Find where the given text appears and provide that cell's center as [X, Y] coordinate. 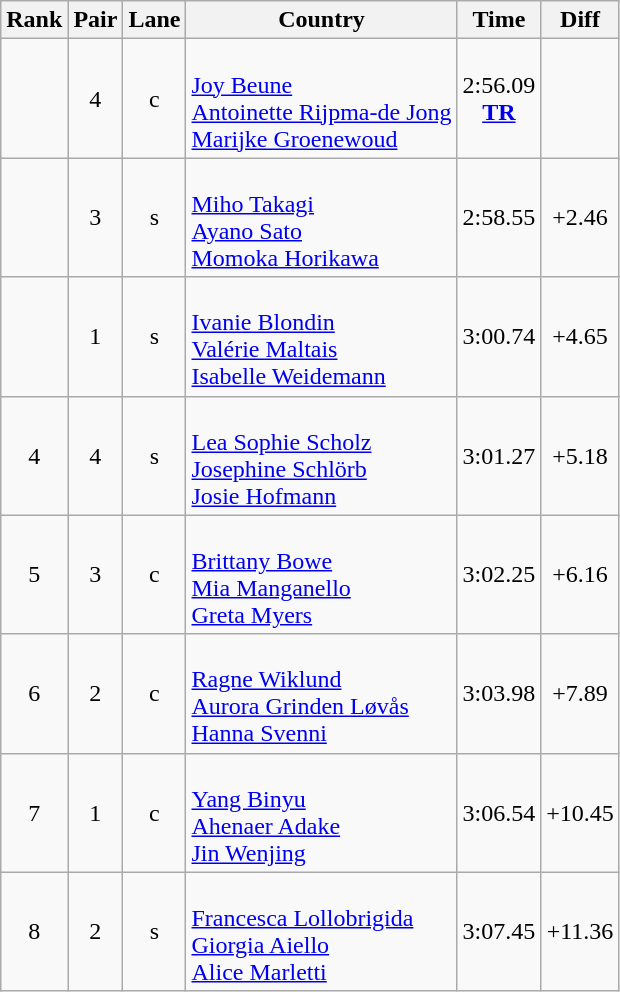
Joy BeuneAntoinette Rijpma-de JongMarijke Groenewoud [322, 98]
+7.89 [580, 694]
Francesca LollobrigidaGiorgia AielloAlice Marletti [322, 932]
+2.46 [580, 218]
Pair [96, 20]
3:03.98 [499, 694]
3:00.74 [499, 336]
Diff [580, 20]
Brittany BoweMia ManganelloGreta Myers [322, 574]
3:01.27 [499, 456]
Rank [34, 20]
Yang BinyuAhenaer AdakeJin Wenjing [322, 812]
Lane [154, 20]
3:07.45 [499, 932]
Ragne WiklundAurora Grinden LøvåsHanna Svenni [322, 694]
3:02.25 [499, 574]
5 [34, 574]
7 [34, 812]
2:58.55 [499, 218]
Lea Sophie ScholzJosephine SchlörbJosie Hofmann [322, 456]
+10.45 [580, 812]
+6.16 [580, 574]
Miho TakagiAyano SatoMomoka Horikawa [322, 218]
+11.36 [580, 932]
+4.65 [580, 336]
6 [34, 694]
+5.18 [580, 456]
3:06.54 [499, 812]
Time [499, 20]
Country [322, 20]
8 [34, 932]
Ivanie BlondinValérie MaltaisIsabelle Weidemann [322, 336]
2:56.09TR [499, 98]
